Provide the (X, Y) coordinate of the cell's center where the given text is located.  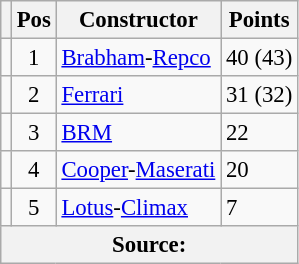
31 (32) (260, 95)
Lotus-Climax (138, 208)
4 (34, 170)
3 (34, 133)
Source: (150, 245)
Ferrari (138, 95)
Brabham-Repco (138, 58)
5 (34, 208)
2 (34, 95)
BRM (138, 133)
Constructor (138, 20)
1 (34, 58)
Pos (34, 20)
20 (260, 170)
22 (260, 133)
Points (260, 20)
Cooper-Maserati (138, 170)
7 (260, 208)
40 (43) (260, 58)
